Output the (x, y) coordinate of the center of the cell containing the given text.  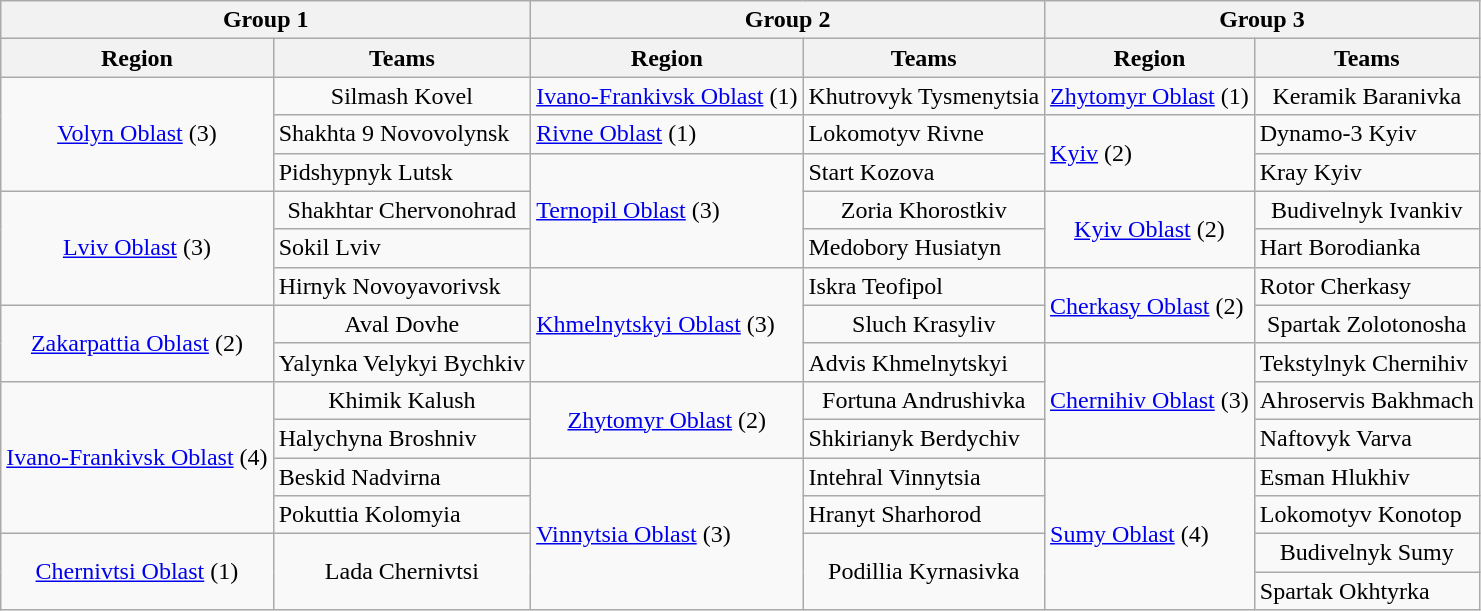
Budivelnyk Ivankiv (1366, 210)
Ivano-Frankivsk Oblast (1) (667, 96)
Esman Hlukhiv (1366, 477)
Shakhta 9 Novovolynsk (402, 134)
Rotor Cherkasy (1366, 286)
Tekstylnyk Chernihiv (1366, 362)
Kyiv (2) (1150, 153)
Spartak Okhtyrka (1366, 591)
Sokil Lviv (402, 248)
Shkirianyk Berdychiv (924, 438)
Podillia Kyrnasivka (924, 572)
Iskra Teofipol (924, 286)
Dynamo-3 Kyiv (1366, 134)
Sumy Oblast (4) (1150, 534)
Zoria Khorostkiv (924, 210)
Naftovyk Varva (1366, 438)
Khimik Kalush (402, 400)
Keramik Baranivka (1366, 96)
Lokomotyv Rivne (924, 134)
Rivne Oblast (1) (667, 134)
Intehral Vinnytsia (924, 477)
Sluch Krasyliv (924, 324)
Silmash Kovel (402, 96)
Advis Khmelnytskyi (924, 362)
Cherkasy Oblast (2) (1150, 305)
Khmelnytskyi Oblast (3) (667, 324)
Spartak Zolotonosha (1366, 324)
Chernivtsi Oblast (1) (137, 572)
Volyn Oblast (3) (137, 134)
Vinnytsia Oblast (3) (667, 534)
Ivano-Frankivsk Oblast (4) (137, 457)
Khutrovyk Tysmenytsia (924, 96)
Hranyt Sharhorod (924, 515)
Zakarpattia Oblast (2) (137, 343)
Chernihiv Oblast (3) (1150, 400)
Beskid Nadvirna (402, 477)
Pidshypnyk Lutsk (402, 172)
Lviv Oblast (3) (137, 248)
Zhytomyr Oblast (1) (1150, 96)
Group 1 (266, 20)
Aval Dovhe (402, 324)
Zhytomyr Oblast (2) (667, 419)
Halychyna Broshniv (402, 438)
Kray Kyiv (1366, 172)
Medobory Husiatyn (924, 248)
Start Kozova (924, 172)
Budivelnyk Sumy (1366, 553)
Pokuttia Kolomyia (402, 515)
Shakhtar Chervonohrad (402, 210)
Hart Borodianka (1366, 248)
Fortuna Andrushivka (924, 400)
Group 2 (788, 20)
Lokomotyv Konotop (1366, 515)
Yalynka Velykyi Bychkiv (402, 362)
Kyiv Oblast (2) (1150, 229)
Ternopil Oblast (3) (667, 210)
Ahroservis Bakhmach (1366, 400)
Hirnyk Novoyavorivsk (402, 286)
Group 3 (1262, 20)
Lada Chernivtsi (402, 572)
